Search for the cell housing the specified text and yield its (x, y) center coordinate. 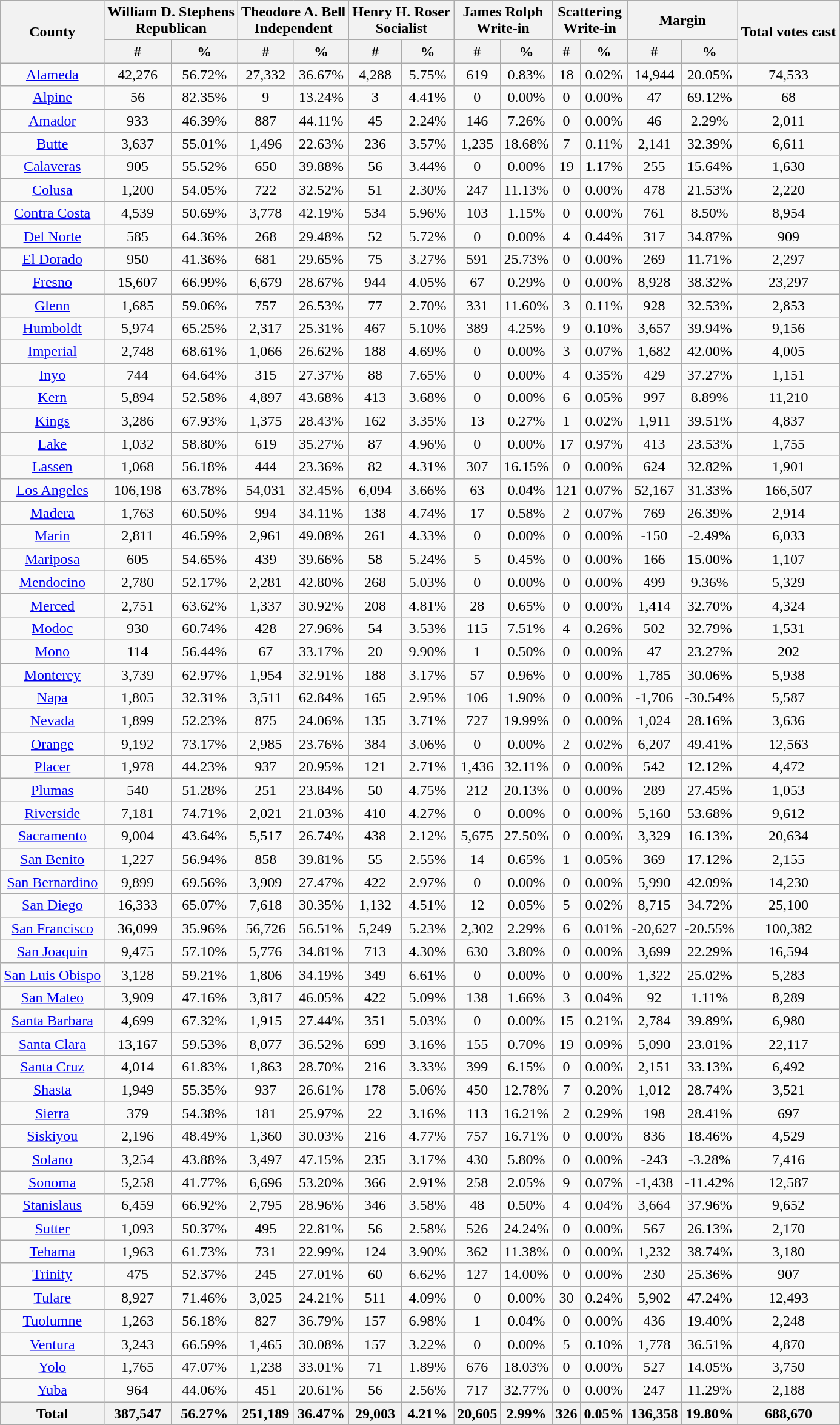
4,529 (788, 1136)
7,618 (265, 905)
49.08% (321, 536)
34.11% (321, 513)
591 (478, 259)
30.06% (709, 675)
Modoc (52, 628)
6,492 (788, 1067)
Inyo (52, 375)
13 (478, 421)
San Benito (52, 859)
1,531 (788, 628)
41.36% (204, 259)
450 (478, 1090)
362 (478, 1252)
Kings (52, 421)
676 (478, 1367)
155 (478, 1044)
14 (478, 859)
722 (265, 190)
Humboldt (52, 329)
37.96% (709, 1205)
235 (376, 1159)
14.00% (526, 1275)
32.82% (709, 467)
181 (265, 1113)
2,021 (265, 813)
5,249 (376, 928)
Mono (52, 651)
53.20% (321, 1182)
21.53% (709, 190)
5.10% (428, 329)
3,497 (265, 1159)
2,196 (138, 1136)
-2.49% (709, 536)
124 (376, 1252)
495 (265, 1229)
Margin (682, 21)
4.33% (428, 536)
46.05% (321, 998)
744 (138, 375)
6,611 (788, 144)
1,232 (655, 1252)
3,750 (788, 1367)
2.56% (428, 1390)
Imperial (52, 352)
6,094 (376, 490)
60.74% (204, 628)
2,151 (655, 1067)
630 (478, 951)
22,117 (788, 1044)
32.79% (709, 628)
-20,627 (655, 928)
4.25% (526, 329)
67.32% (204, 1021)
1,496 (265, 144)
15.64% (709, 167)
511 (376, 1298)
136,358 (655, 1413)
3,286 (138, 421)
Sonoma (52, 1182)
1,915 (265, 1021)
44.06% (204, 1390)
2.05% (526, 1182)
0.01% (604, 928)
52.58% (204, 398)
1,949 (138, 1090)
3,637 (138, 144)
29,003 (376, 1413)
2,780 (138, 582)
540 (138, 790)
106 (478, 698)
4,472 (788, 767)
478 (655, 190)
48 (478, 1205)
208 (376, 605)
6,980 (788, 1021)
69.56% (204, 882)
115 (478, 628)
59.21% (204, 974)
585 (138, 236)
60 (376, 1275)
5,675 (478, 836)
46.59% (204, 536)
54.65% (204, 559)
Alameda (52, 75)
26.53% (321, 305)
47.07% (204, 1367)
3,636 (788, 721)
2,811 (138, 536)
14,944 (655, 75)
26.13% (709, 1229)
681 (265, 259)
23.84% (321, 790)
2.24% (428, 121)
5.09% (428, 998)
44.11% (321, 121)
3,521 (788, 1090)
1,053 (788, 790)
36,099 (138, 928)
63.78% (204, 490)
4.27% (428, 813)
61.83% (204, 1067)
534 (376, 213)
39.94% (709, 329)
1,763 (138, 513)
2.91% (428, 1182)
ScatteringWrite-in (590, 21)
42.80% (321, 582)
55.52% (204, 167)
5,517 (265, 836)
269 (655, 259)
Colusa (52, 190)
Sierra (52, 1113)
-243 (655, 1159)
63.62% (204, 605)
1,151 (788, 375)
3,817 (265, 998)
71.46% (204, 1298)
2,317 (265, 329)
527 (655, 1367)
331 (478, 305)
28.96% (321, 1205)
3.58% (428, 1205)
23.01% (709, 1044)
37.27% (709, 375)
944 (376, 282)
22.81% (321, 1229)
Orange (52, 744)
61.73% (204, 1252)
0.20% (604, 1090)
21.03% (321, 813)
1,765 (138, 1367)
6,679 (265, 282)
4.31% (428, 467)
8,928 (655, 282)
32.39% (709, 144)
7.51% (526, 628)
1,200 (138, 190)
27.50% (526, 836)
3.27% (428, 259)
Tulare (52, 1298)
Nevada (52, 721)
15.00% (709, 559)
5,160 (655, 813)
1,630 (788, 167)
4.05% (428, 282)
Santa Clara (52, 1044)
317 (655, 236)
34.72% (709, 905)
-3.28% (709, 1159)
Placer (52, 767)
32.70% (709, 605)
45 (376, 121)
379 (138, 1113)
2,155 (788, 859)
36.67% (321, 75)
4.74% (428, 513)
389 (478, 329)
Stanislaus (52, 1205)
46 (655, 121)
0.27% (526, 421)
1,360 (265, 1136)
2.30% (428, 190)
26.62% (321, 352)
761 (655, 213)
3,778 (265, 213)
930 (138, 628)
650 (265, 167)
6,033 (788, 536)
17.12% (709, 859)
Ventura (52, 1344)
251,189 (265, 1413)
2,170 (788, 1229)
3.53% (428, 628)
Alpine (52, 98)
28.67% (321, 282)
1,685 (138, 305)
56.44% (204, 651)
33.17% (321, 651)
8,077 (265, 1044)
6,459 (138, 1205)
54 (376, 628)
31.33% (709, 490)
63 (478, 490)
58.80% (204, 444)
2,853 (788, 305)
3.33% (428, 1067)
32.52% (321, 190)
64.64% (204, 375)
1,032 (138, 444)
230 (655, 1275)
16.71% (526, 1136)
3,243 (138, 1344)
14.05% (709, 1367)
39.66% (321, 559)
2.58% (428, 1229)
Monterey (52, 675)
32.53% (709, 305)
-20.55% (709, 928)
0.21% (604, 1021)
18.03% (526, 1367)
2.71% (428, 767)
23.53% (709, 444)
32.77% (526, 1390)
1,899 (138, 721)
5,329 (788, 582)
8,715 (655, 905)
1,375 (265, 421)
4,699 (138, 1021)
6.98% (428, 1321)
326 (566, 1413)
9,004 (138, 836)
438 (376, 836)
71 (376, 1367)
41.77% (204, 1182)
28 (478, 605)
2,141 (655, 144)
1,414 (655, 605)
3,699 (655, 951)
451 (265, 1390)
2.55% (428, 859)
30.08% (321, 1344)
50 (376, 790)
5.06% (428, 1090)
113 (478, 1113)
-1,438 (655, 1182)
727 (478, 721)
Yuba (52, 1390)
30 (566, 1298)
36.79% (321, 1321)
964 (138, 1390)
1,963 (138, 1252)
0.44% (604, 236)
29.48% (321, 236)
Butte (52, 144)
3.80% (526, 951)
58 (376, 559)
5,990 (655, 882)
54,031 (265, 490)
5,974 (138, 329)
22.29% (709, 951)
255 (655, 167)
4.96% (428, 444)
36.47% (321, 1413)
27.37% (321, 375)
Total (52, 1413)
7.65% (428, 375)
27.01% (321, 1275)
1,465 (265, 1344)
38.74% (709, 1252)
25.97% (321, 1113)
43.88% (204, 1159)
Riverside (52, 813)
57.10% (204, 951)
68.61% (204, 352)
25.31% (321, 329)
399 (478, 1067)
5.75% (428, 75)
Sacramento (52, 836)
1.11% (709, 998)
1,911 (655, 421)
75 (376, 259)
5,938 (788, 675)
9,899 (138, 882)
San Joaquin (52, 951)
3.06% (428, 744)
0.45% (526, 559)
1,901 (788, 467)
Santa Cruz (52, 1067)
3.68% (428, 398)
12.78% (526, 1090)
103 (478, 213)
13.24% (321, 98)
5,258 (138, 1182)
2,281 (265, 582)
20.95% (321, 767)
20.05% (709, 75)
907 (788, 1275)
12,587 (788, 1182)
Shasta (52, 1090)
4,005 (788, 352)
Santa Barbara (52, 1021)
56,726 (265, 928)
526 (478, 1229)
35.27% (321, 444)
2,784 (655, 1021)
34.87% (709, 236)
30.92% (321, 605)
4,539 (138, 213)
9,192 (138, 744)
9,612 (788, 813)
1,755 (788, 444)
6,696 (265, 1182)
Trinity (52, 1275)
3.44% (428, 167)
2,248 (788, 1321)
Lassen (52, 467)
4.77% (428, 1136)
19.80% (709, 1413)
0.09% (604, 1044)
950 (138, 259)
1,978 (138, 767)
717 (478, 1390)
28.70% (321, 1067)
4.81% (428, 605)
4,837 (788, 421)
1,805 (138, 698)
1,806 (265, 974)
7.26% (526, 121)
2,220 (788, 190)
836 (655, 1136)
384 (376, 744)
9.36% (709, 582)
47.15% (321, 1159)
0.58% (526, 513)
1,235 (478, 144)
66.99% (204, 282)
567 (655, 1229)
18.46% (709, 1136)
5.24% (428, 559)
12,493 (788, 1298)
42.09% (709, 882)
Amador (52, 121)
11.29% (709, 1390)
30.35% (321, 905)
12 (478, 905)
3,254 (138, 1159)
713 (376, 951)
25.73% (526, 259)
Marin (52, 536)
1,227 (138, 859)
46.39% (204, 121)
Mariposa (52, 559)
Glenn (52, 305)
Contra Costa (52, 213)
5,894 (138, 398)
8.50% (709, 213)
7,416 (788, 1159)
4.41% (428, 98)
2.97% (428, 882)
87 (376, 444)
Lake (52, 444)
20.61% (321, 1390)
928 (655, 305)
2,297 (788, 259)
261 (376, 536)
52 (376, 236)
165 (376, 698)
349 (376, 974)
1,322 (655, 974)
1,682 (655, 352)
100,382 (788, 928)
20,634 (788, 836)
315 (265, 375)
5,902 (655, 1298)
32.91% (321, 675)
55.01% (204, 144)
Los Angeles (52, 490)
74,533 (788, 75)
499 (655, 582)
6.62% (428, 1275)
39.88% (321, 167)
48.49% (204, 1136)
19.99% (526, 721)
23.27% (709, 651)
366 (376, 1182)
26.61% (321, 1090)
18.68% (526, 144)
33.13% (709, 1067)
7,181 (138, 813)
53.68% (709, 813)
1,436 (478, 767)
San Luis Obispo (52, 974)
-30.54% (709, 698)
251 (265, 790)
8,954 (788, 213)
69.12% (709, 98)
54.05% (204, 190)
Kern (52, 398)
32.31% (204, 698)
688,670 (788, 1413)
Tehama (52, 1252)
44.23% (204, 767)
1.89% (428, 1367)
12,563 (788, 744)
3.35% (428, 421)
28.41% (709, 1113)
1,785 (655, 675)
9,475 (138, 951)
697 (788, 1113)
43.68% (321, 398)
54.38% (204, 1113)
429 (655, 375)
24.24% (526, 1229)
20,605 (478, 1413)
55 (376, 859)
43.64% (204, 836)
27.47% (321, 882)
6.15% (526, 1067)
0.96% (526, 675)
El Dorado (52, 259)
57 (478, 675)
11.38% (526, 1252)
351 (376, 1021)
56.72% (204, 75)
36.52% (321, 1044)
88 (376, 375)
36.51% (709, 1344)
82.35% (204, 98)
42,276 (138, 75)
Merced (52, 605)
11,210 (788, 398)
77 (376, 305)
Total votes cast (788, 32)
3.66% (428, 490)
9.90% (428, 651)
699 (376, 1044)
178 (376, 1090)
Calaveras (52, 167)
1,132 (376, 905)
475 (138, 1275)
56.94% (204, 859)
5.96% (428, 213)
933 (138, 121)
27.45% (709, 790)
25.36% (709, 1275)
38.32% (709, 282)
-11.42% (709, 1182)
39.51% (709, 421)
5.72% (428, 236)
50.69% (204, 213)
4.75% (428, 790)
29.65% (321, 259)
8,289 (788, 998)
236 (376, 144)
9,652 (788, 1205)
59.06% (204, 305)
1.17% (604, 167)
858 (265, 859)
5.23% (428, 928)
3,180 (788, 1252)
14,230 (788, 882)
4,897 (265, 398)
2,914 (788, 513)
Del Norte (52, 236)
1,238 (265, 1367)
1,778 (655, 1344)
1,954 (265, 675)
0.83% (526, 75)
65.07% (204, 905)
1,024 (655, 721)
27,332 (265, 75)
35.96% (204, 928)
24.21% (321, 1298)
5,587 (788, 698)
1,012 (655, 1090)
59.53% (204, 1044)
52.37% (204, 1275)
346 (376, 1205)
22.63% (321, 144)
4.30% (428, 951)
25,100 (788, 905)
26.39% (709, 513)
60.50% (204, 513)
4,870 (788, 1344)
64.36% (204, 236)
3.57% (428, 144)
8.89% (709, 398)
1.15% (526, 213)
430 (478, 1159)
624 (655, 467)
39.81% (321, 859)
47.24% (709, 1298)
5,090 (655, 1044)
Henry H. RoserSocialist (401, 21)
49.41% (709, 744)
114 (138, 651)
Fresno (52, 282)
22 (376, 1113)
5,283 (788, 974)
0.35% (604, 375)
1,263 (138, 1321)
73.17% (204, 744)
74.71% (204, 813)
605 (138, 559)
502 (655, 628)
66.59% (204, 1344)
887 (265, 121)
Solano (52, 1159)
66.92% (204, 1205)
30.03% (321, 1136)
68 (788, 98)
15,607 (138, 282)
3.90% (428, 1252)
23.76% (321, 744)
San Francisco (52, 928)
1,068 (138, 467)
0.70% (526, 1044)
22.99% (321, 1252)
62.97% (204, 675)
146 (478, 121)
769 (655, 513)
51 (376, 190)
5.80% (526, 1159)
2,751 (138, 605)
1.66% (526, 998)
245 (265, 1275)
3.71% (428, 721)
52.23% (204, 721)
33.01% (321, 1367)
Siskiyou (52, 1136)
106,198 (138, 490)
Sutter (52, 1229)
56.51% (321, 928)
439 (265, 559)
23.36% (321, 467)
1,863 (265, 1067)
162 (376, 421)
1,107 (788, 559)
27.96% (321, 628)
1,093 (138, 1229)
6.61% (428, 974)
202 (788, 651)
San Mateo (52, 998)
16,333 (138, 905)
3,128 (138, 974)
50.37% (204, 1229)
26.74% (321, 836)
428 (265, 628)
2,748 (138, 352)
32.11% (526, 767)
4,324 (788, 605)
1.90% (526, 698)
2.99% (526, 1413)
William D. StephensRepublican (171, 21)
444 (265, 467)
11.60% (526, 305)
2.70% (428, 305)
San Bernardino (52, 882)
12.12% (709, 767)
16.21% (526, 1113)
-1,706 (655, 698)
387,547 (138, 1413)
4.69% (428, 352)
34.81% (321, 951)
16.13% (709, 836)
4.09% (428, 1298)
3,739 (138, 675)
Plumas (52, 790)
52.17% (204, 582)
4.51% (428, 905)
42.19% (321, 213)
28.43% (321, 421)
56.27% (204, 1413)
4,014 (138, 1067)
28.74% (709, 1090)
52,167 (655, 490)
25.02% (709, 974)
3,329 (655, 836)
166 (655, 559)
3,664 (655, 1205)
3.22% (428, 1344)
2,302 (478, 928)
289 (655, 790)
994 (265, 513)
9,156 (788, 329)
3,511 (265, 698)
San Diego (52, 905)
13,167 (138, 1044)
0.26% (604, 628)
258 (478, 1182)
1,066 (265, 352)
James RolphWrite-in (503, 21)
0.24% (604, 1298)
67.93% (204, 421)
24.06% (321, 721)
2.95% (428, 698)
Theodore A. BellIndependent (293, 21)
2,961 (265, 536)
5,776 (265, 951)
11.71% (709, 259)
467 (376, 329)
42.00% (709, 352)
436 (655, 1321)
905 (138, 167)
909 (788, 236)
County (52, 32)
8,927 (138, 1298)
34.19% (321, 974)
Tuolumne (52, 1321)
Mendocino (52, 582)
Madera (52, 513)
827 (265, 1321)
55.35% (204, 1090)
127 (478, 1275)
1,337 (265, 605)
20.13% (526, 790)
369 (655, 859)
875 (265, 721)
27.44% (321, 1021)
39.89% (709, 1021)
2,795 (265, 1205)
135 (376, 721)
2,188 (788, 1390)
997 (655, 398)
19.40% (709, 1321)
51.28% (204, 790)
2,011 (788, 121)
82 (376, 467)
20 (376, 651)
731 (265, 1252)
16,594 (788, 951)
212 (478, 790)
18 (566, 75)
47.16% (204, 998)
4,288 (376, 75)
11.13% (526, 190)
23,297 (788, 282)
28.16% (709, 721)
0.97% (604, 444)
6,207 (655, 744)
2,985 (265, 744)
410 (376, 813)
307 (478, 467)
65.25% (204, 329)
62.84% (321, 698)
542 (655, 767)
92 (655, 998)
3,657 (655, 329)
16.15% (526, 467)
-150 (655, 536)
198 (655, 1113)
Napa (52, 698)
15 (566, 1021)
4.21% (428, 1413)
Yolo (52, 1367)
166,507 (788, 490)
3,025 (265, 1298)
2.12% (428, 836)
32.45% (321, 490)
